Extract the [X, Y] coordinate from the center of the cell holding the provided text.  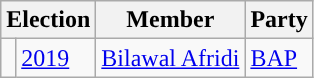
BAP [279, 58]
Bilawal Afridi [170, 58]
2019 [56, 58]
Party [279, 20]
Election [48, 20]
Member [170, 20]
